Return the [x, y] coordinate for the center point of the cell that contains the specified text.  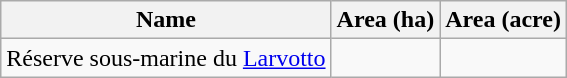
Area (ha) [386, 20]
Name [166, 20]
Area (acre) [504, 20]
Réserve sous-marine du Larvotto [166, 58]
